Capture the cell that displays the provided text and extract its (X, Y) central coordinate. 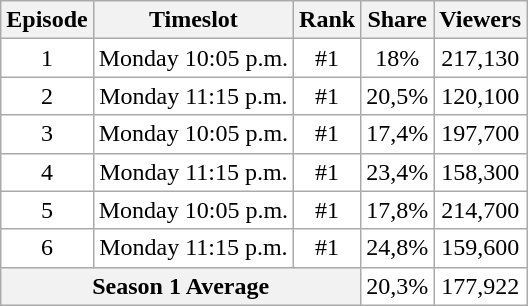
Episode (47, 20)
177,922 (480, 286)
2 (47, 96)
17,8% (398, 210)
18% (398, 58)
4 (47, 172)
17,4% (398, 134)
24,8% (398, 248)
3 (47, 134)
Season 1 Average (181, 286)
Viewers (480, 20)
120,100 (480, 96)
197,700 (480, 134)
Share (398, 20)
217,130 (480, 58)
Timeslot (193, 20)
214,700 (480, 210)
5 (47, 210)
159,600 (480, 248)
20,5% (398, 96)
20,3% (398, 286)
158,300 (480, 172)
1 (47, 58)
6 (47, 248)
Rank (328, 20)
23,4% (398, 172)
